For the text-containing cell, return its midpoint in [x, y] coordinate format. 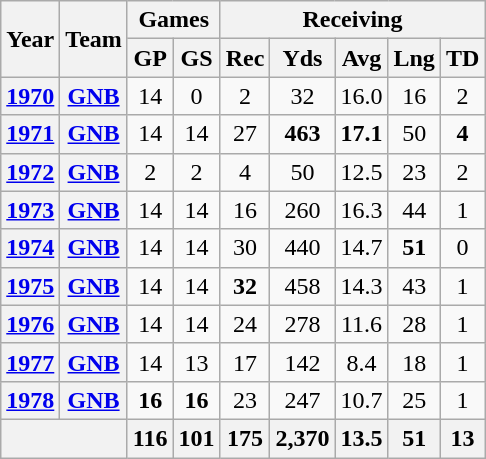
440 [302, 248]
10.7 [362, 400]
458 [302, 286]
30 [245, 248]
1975 [30, 286]
GP [150, 58]
Yds [302, 58]
1976 [30, 324]
1973 [30, 210]
1977 [30, 362]
142 [302, 362]
14.7 [362, 248]
8.4 [362, 362]
GS [196, 58]
278 [302, 324]
27 [245, 134]
28 [414, 324]
11.6 [362, 324]
16.3 [362, 210]
17.1 [362, 134]
101 [196, 438]
12.5 [362, 172]
116 [150, 438]
Games [174, 20]
1970 [30, 96]
247 [302, 400]
14.3 [362, 286]
Avg [362, 58]
TD [462, 58]
18 [414, 362]
175 [245, 438]
Team [94, 39]
Year [30, 39]
1974 [30, 248]
1971 [30, 134]
16.0 [362, 96]
25 [414, 400]
463 [302, 134]
1978 [30, 400]
260 [302, 210]
Receiving [352, 20]
2,370 [302, 438]
Rec [245, 58]
44 [414, 210]
1972 [30, 172]
43 [414, 286]
Lng [414, 58]
13.5 [362, 438]
17 [245, 362]
24 [245, 324]
